Search for the cell housing the specified text and yield its (X, Y) center coordinate. 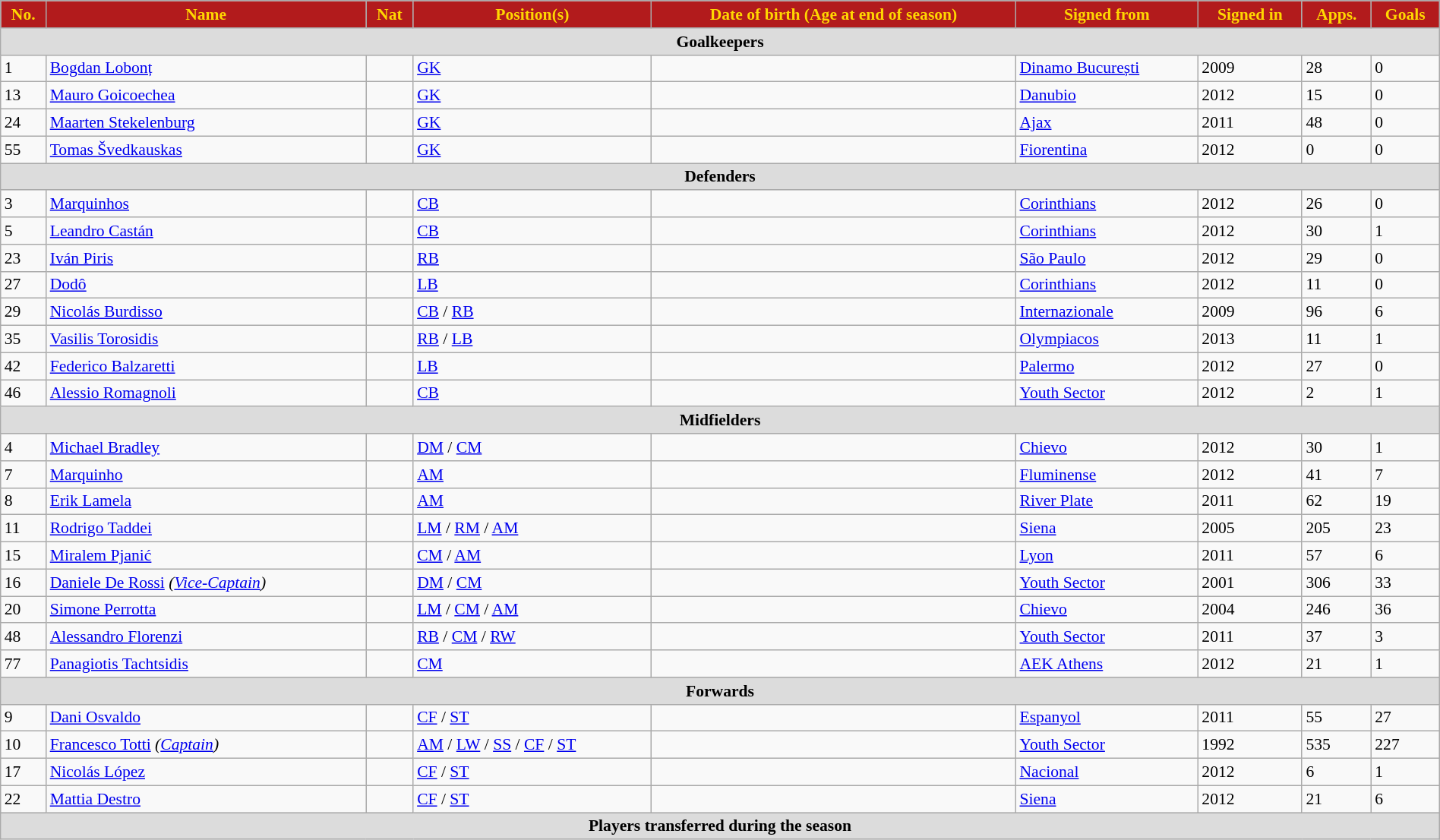
AEK Athens (1107, 664)
Lyon (1107, 556)
Defenders (720, 177)
Position(s) (532, 14)
Leandro Castán (207, 231)
Maarten Stekelenburg (207, 123)
Miralem Pjanić (207, 556)
42 (24, 366)
AM / LW / SS / CF / ST (532, 745)
36 (1405, 610)
CB / RB (532, 312)
Ajax (1107, 123)
Date of birth (Age at end of season) (834, 14)
41 (1337, 475)
Signed from (1107, 14)
Iván Piris (207, 258)
Fluminense (1107, 475)
35 (24, 339)
Tomas Švedkauskas (207, 150)
Nat (390, 14)
4 (24, 447)
Internazionale (1107, 312)
535 (1337, 745)
19 (1405, 501)
Michael Bradley (207, 447)
Mauro Goicoechea (207, 96)
Federico Balzaretti (207, 366)
Midfielders (720, 421)
Danubio (1107, 96)
Fiorentina (1107, 150)
RB / CM / RW (532, 637)
77 (24, 664)
Francesco Totti (Captain) (207, 745)
246 (1337, 610)
LM / RM / AM (532, 529)
Alessandro Florenzi (207, 637)
Olympiacos (1107, 339)
2 (1337, 393)
Forwards (720, 691)
Nicolás López (207, 772)
River Plate (1107, 501)
62 (1337, 501)
24 (24, 123)
Rodrigo Taddei (207, 529)
2004 (1250, 610)
2005 (1250, 529)
CM (532, 664)
RB / LB (532, 339)
Mattia Destro (207, 799)
22 (24, 799)
26 (1337, 204)
8 (24, 501)
306 (1337, 583)
5 (24, 231)
Alessio Romagnoli (207, 393)
33 (1405, 583)
Dodô (207, 285)
Espanyol (1107, 718)
9 (24, 718)
10 (24, 745)
Goals (1405, 14)
Vasilis Torosidis (207, 339)
Name (207, 14)
Nacional (1107, 772)
Signed in (1250, 14)
46 (24, 393)
20 (24, 610)
13 (24, 96)
Marquinho (207, 475)
RB (532, 258)
São Paulo (1107, 258)
205 (1337, 529)
Players transferred during the season (720, 826)
No. (24, 14)
37 (1337, 637)
Apps. (1337, 14)
Dinamo București (1107, 68)
28 (1337, 68)
Nicolás Burdisso (207, 312)
Palermo (1107, 366)
LM / CM / AM (532, 610)
17 (24, 772)
Dani Osvaldo (207, 718)
Panagiotis Tachtsidis (207, 664)
57 (1337, 556)
1992 (1250, 745)
Erik Lamela (207, 501)
Goalkeepers (720, 42)
Simone Perrotta (207, 610)
Bogdan Lobonț (207, 68)
2001 (1250, 583)
96 (1337, 312)
227 (1405, 745)
Marquinhos (207, 204)
Daniele De Rossi (Vice-Captain) (207, 583)
16 (24, 583)
2013 (1250, 339)
CM / AM (532, 556)
